Determine the [x, y] coordinate at the center of the cell enclosing the given text.  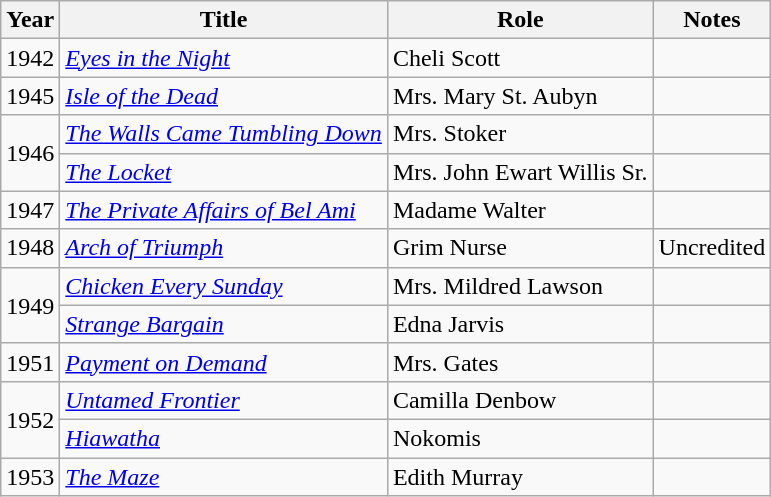
Madame Walter [520, 210]
Untamed Frontier [224, 400]
Title [224, 20]
1951 [30, 362]
1948 [30, 248]
Eyes in the Night [224, 58]
Uncredited [712, 248]
Grim Nurse [520, 248]
Chicken Every Sunday [224, 286]
Edna Jarvis [520, 324]
Mrs. Gates [520, 362]
1942 [30, 58]
Year [30, 20]
Role [520, 20]
Mrs. Mildred Lawson [520, 286]
Nokomis [520, 438]
Mrs. Stoker [520, 134]
Mrs. John Ewart Willis Sr. [520, 172]
Camilla Denbow [520, 400]
The Walls Came Tumbling Down [224, 134]
Payment on Demand [224, 362]
Mrs. Mary St. Aubyn [520, 96]
The Private Affairs of Bel Ami [224, 210]
Hiawatha [224, 438]
Notes [712, 20]
1952 [30, 419]
1953 [30, 477]
1949 [30, 305]
Arch of Triumph [224, 248]
1946 [30, 153]
1947 [30, 210]
The Locket [224, 172]
1945 [30, 96]
Strange Bargain [224, 324]
Edith Murray [520, 477]
Cheli Scott [520, 58]
Isle of the Dead [224, 96]
The Maze [224, 477]
